Determine the [X, Y] coordinate at the center of the cell enclosing the given text.  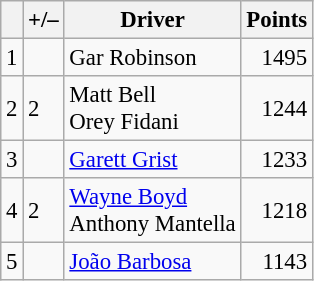
4 [12, 210]
Wayne Boyd Anthony Mantella [152, 210]
5 [12, 262]
1 [12, 58]
1244 [276, 108]
João Barbosa [152, 262]
1143 [276, 262]
Points [276, 20]
Driver [152, 20]
Matt Bell Orey Fidani [152, 108]
Garett Grist [152, 160]
1218 [276, 210]
Gar Robinson [152, 58]
3 [12, 160]
+/– [44, 20]
1495 [276, 58]
1233 [276, 160]
